Return the (x, y) coordinate for the center point of the cell that contains the specified text.  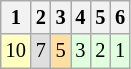
6 (120, 17)
4 (80, 17)
10 (16, 51)
7 (41, 51)
